Locate the cell with the specified text and output its (X, Y) center coordinate. 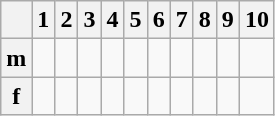
6 (158, 20)
f (16, 96)
1 (44, 20)
5 (136, 20)
3 (90, 20)
m (16, 58)
2 (66, 20)
7 (182, 20)
4 (112, 20)
9 (228, 20)
10 (256, 20)
8 (204, 20)
